Scan for the cell matching the given text and deliver its [X, Y] coordinate at center. 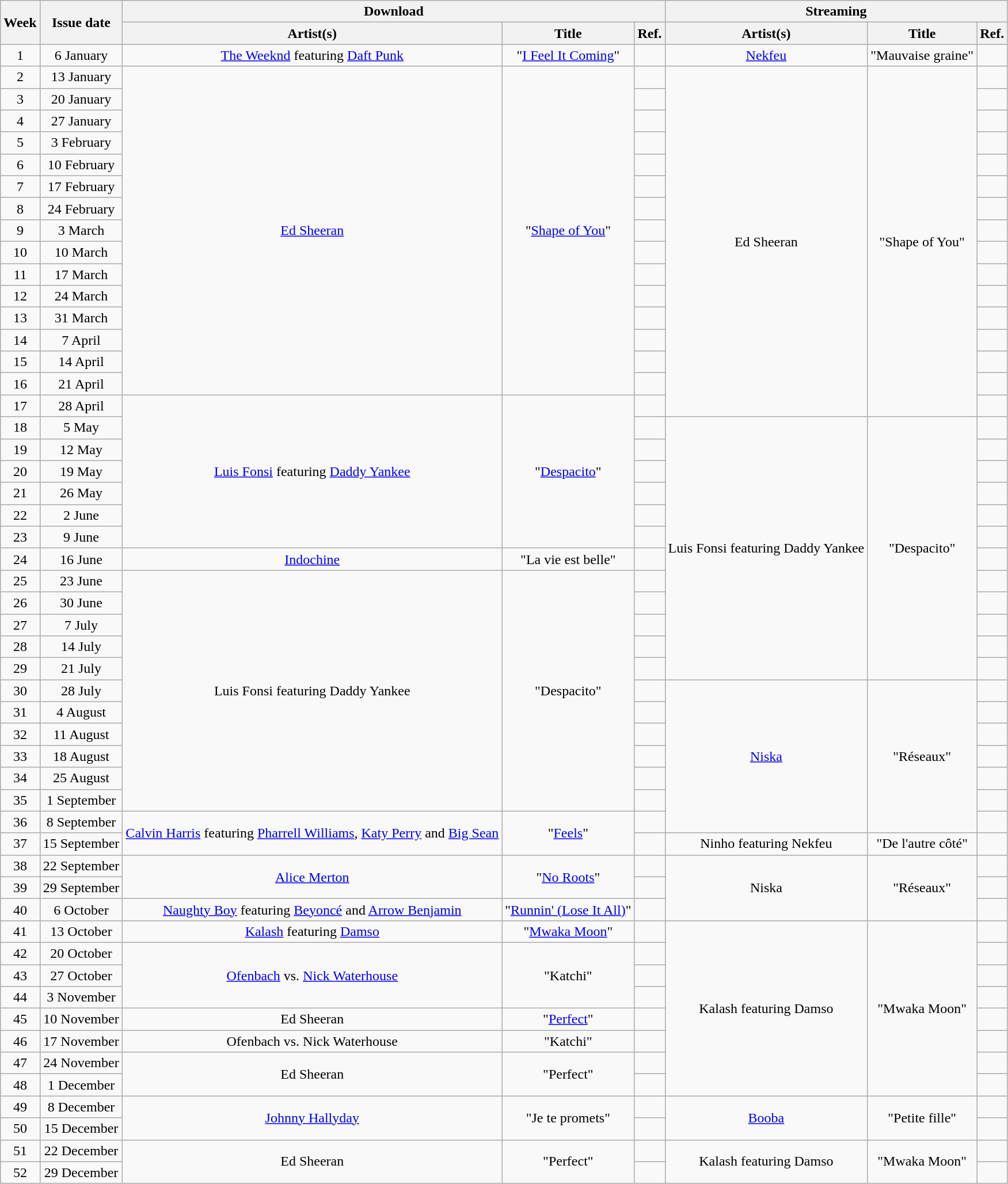
14 [20, 340]
11 [20, 275]
33 [20, 756]
39 [20, 888]
34 [20, 778]
Week [20, 22]
8 [20, 208]
Nekfeu [766, 55]
Streaming [836, 12]
35 [20, 800]
28 [20, 647]
10 March [81, 252]
16 June [81, 559]
7 July [81, 625]
17 February [81, 186]
32 [20, 734]
Download [394, 12]
6 January [81, 55]
49 [20, 1107]
Indochine [312, 559]
Booba [766, 1118]
25 [20, 581]
10 [20, 252]
4 August [81, 713]
15 September [81, 844]
"Feels" [568, 833]
31 March [81, 318]
6 October [81, 909]
31 [20, 713]
"De l'autre côté" [922, 844]
52 [20, 1172]
17 March [81, 275]
40 [20, 909]
9 [20, 230]
42 [20, 953]
8 September [81, 822]
17 November [81, 1041]
5 [20, 143]
21 July [81, 669]
"Je te promets" [568, 1118]
The Weeknd featuring Daft Punk [312, 55]
19 May [81, 471]
4 [20, 121]
"No Roots" [568, 877]
13 October [81, 931]
8 December [81, 1107]
22 [20, 515]
24 November [81, 1063]
50 [20, 1129]
Ninho featuring Nekfeu [766, 844]
19 [20, 450]
15 December [81, 1129]
3 November [81, 998]
"Mauvaise graine" [922, 55]
13 January [81, 77]
6 [20, 165]
28 July [81, 691]
12 May [81, 450]
3 March [81, 230]
44 [20, 998]
15 [20, 362]
43 [20, 976]
47 [20, 1063]
20 [20, 471]
Issue date [81, 22]
2 June [81, 515]
21 [20, 493]
27 January [81, 121]
10 February [81, 165]
18 August [81, 756]
2 [20, 77]
"Runnin' (Lose It All)" [568, 909]
22 December [81, 1151]
Calvin Harris featuring Pharrell Williams, Katy Perry and Big Sean [312, 833]
17 [20, 406]
11 August [81, 734]
13 [20, 318]
Johnny Hallyday [312, 1118]
27 October [81, 976]
29 December [81, 1172]
12 [20, 296]
18 [20, 428]
20 January [81, 99]
30 [20, 691]
23 [20, 537]
"La vie est belle" [568, 559]
24 [20, 559]
29 [20, 669]
1 September [81, 800]
1 December [81, 1085]
23 June [81, 581]
9 June [81, 537]
3 February [81, 143]
45 [20, 1019]
"I Feel It Coming" [568, 55]
21 April [81, 384]
37 [20, 844]
26 [20, 603]
3 [20, 99]
41 [20, 931]
7 [20, 186]
26 May [81, 493]
25 August [81, 778]
48 [20, 1085]
27 [20, 625]
Naughty Boy featuring Beyoncé and Arrow Benjamin [312, 909]
22 September [81, 866]
10 November [81, 1019]
24 March [81, 296]
36 [20, 822]
24 February [81, 208]
Alice Merton [312, 877]
38 [20, 866]
28 April [81, 406]
14 April [81, 362]
14 July [81, 647]
5 May [81, 428]
"Petite fille" [922, 1118]
1 [20, 55]
7 April [81, 340]
46 [20, 1041]
29 September [81, 888]
30 June [81, 603]
51 [20, 1151]
20 October [81, 953]
16 [20, 384]
